Search for the cell housing the specified text and yield its [x, y] center coordinate. 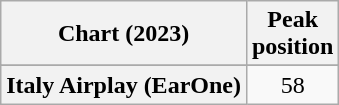
Italy Airplay (EarOne) [124, 85]
Peakposition [292, 34]
Chart (2023) [124, 34]
58 [292, 85]
